Determine the [x, y] coordinate at the center of the cell enclosing the given text.  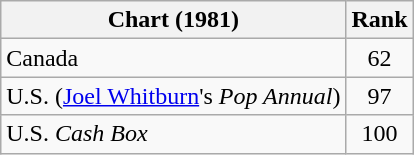
Chart (1981) [174, 20]
97 [380, 96]
U.S. Cash Box [174, 134]
Canada [174, 58]
U.S. (Joel Whitburn's Pop Annual) [174, 96]
Rank [380, 20]
100 [380, 134]
62 [380, 58]
